Pinpoint the cell where the given text exists, returning its [x, y] midpoint coordinate. 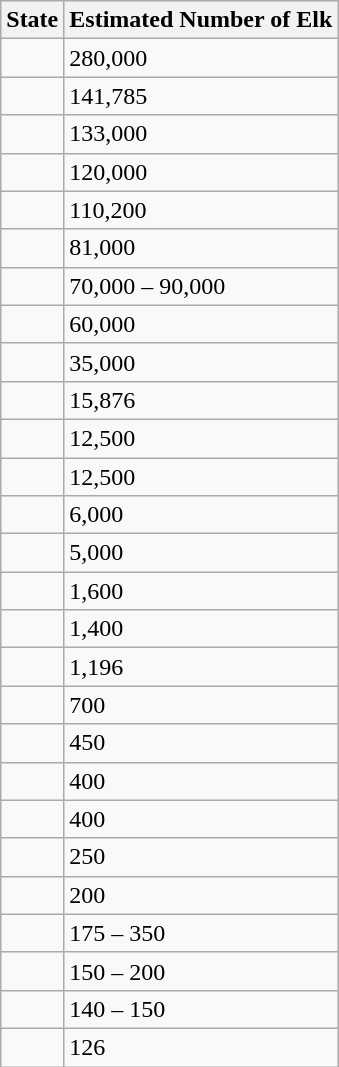
126 [201, 1047]
150 – 200 [201, 971]
5,000 [201, 553]
133,000 [201, 134]
250 [201, 857]
200 [201, 895]
6,000 [201, 515]
175 – 350 [201, 933]
1,400 [201, 629]
1,600 [201, 591]
State [32, 20]
140 – 150 [201, 1009]
1,196 [201, 667]
141,785 [201, 96]
120,000 [201, 172]
450 [201, 743]
81,000 [201, 248]
Estimated Number of Elk [201, 20]
110,200 [201, 210]
60,000 [201, 324]
15,876 [201, 400]
70,000 – 90,000 [201, 286]
700 [201, 705]
35,000 [201, 362]
280,000 [201, 58]
